Scan for the cell matching the given text and deliver its [x, y] coordinate at center. 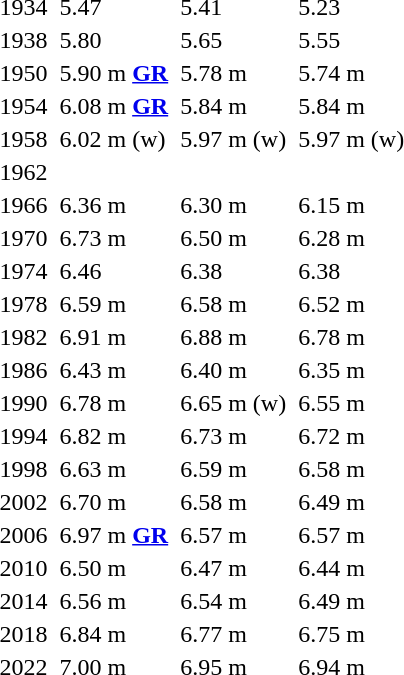
6.91 m [114, 337]
6.08 m GR [114, 106]
6.47 m [234, 568]
6.43 m [114, 370]
6.02 m (w) [114, 139]
6.54 m [234, 601]
5.90 m GR [114, 73]
6.77 m [234, 634]
6.63 m [114, 469]
5.97 m (w) [234, 139]
6.40 m [234, 370]
6.57 m [234, 535]
6.36 m [114, 205]
6.70 m [114, 502]
6.65 m (w) [234, 403]
6.46 [114, 271]
6.56 m [114, 601]
6.84 m [114, 634]
6.82 m [114, 436]
6.97 m GR [114, 535]
5.84 m [234, 106]
6.38 [234, 271]
6.30 m [234, 205]
5.65 [234, 40]
6.78 m [114, 403]
6.88 m [234, 337]
5.80 [114, 40]
5.78 m [234, 73]
